Pinpoint the cell where the given text exists, returning its [X, Y] midpoint coordinate. 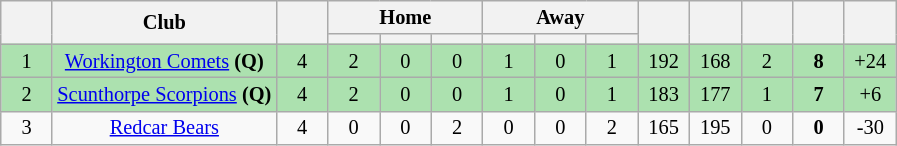
Redcar Bears [164, 128]
+6 [870, 94]
Club [164, 22]
Workington Comets (Q) [164, 61]
192 [664, 61]
7 [819, 94]
195 [715, 128]
183 [664, 94]
Scunthorpe Scorpions (Q) [164, 94]
Away [560, 17]
165 [664, 128]
8 [819, 61]
3 [27, 128]
177 [715, 94]
Home [406, 17]
-30 [870, 128]
+24 [870, 61]
168 [715, 61]
